Identify which cell holds the provided text, then report its [x, y] central coordinate. 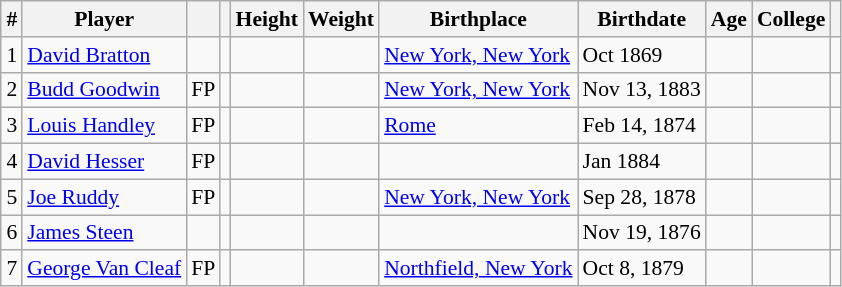
# [12, 19]
Weight [341, 19]
Jan 1884 [642, 162]
5 [12, 197]
Player [104, 19]
3 [12, 126]
Louis Handley [104, 126]
David Hesser [104, 162]
David Bratton [104, 55]
Joe Ruddy [104, 197]
Budd Goodwin [104, 90]
Height [267, 19]
George Van Cleaf [104, 269]
7 [12, 269]
Nov 19, 1876 [642, 233]
Nov 13, 1883 [642, 90]
Sep 28, 1878 [642, 197]
1 [12, 55]
Oct 1869 [642, 55]
4 [12, 162]
6 [12, 233]
Northfield, New York [478, 269]
Feb 14, 1874 [642, 126]
Rome [478, 126]
Birthplace [478, 19]
Oct 8, 1879 [642, 269]
Birthdate [642, 19]
College [791, 19]
2 [12, 90]
James Steen [104, 233]
Age [729, 19]
